Extract the [x, y] coordinate from the center of the cell holding the provided text.  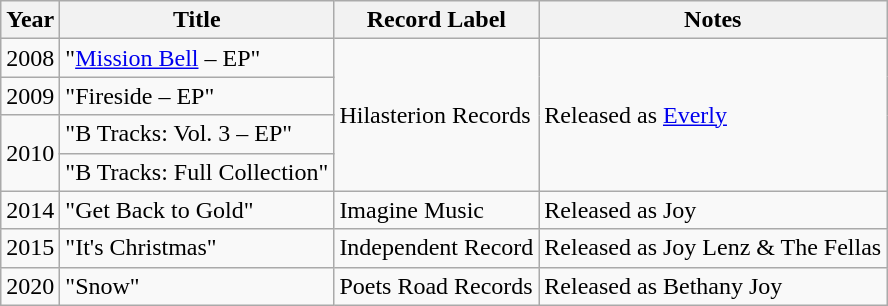
Record Label [436, 20]
"Fireside – EP" [197, 96]
"B Tracks: Vol. 3 – EP" [197, 134]
"Mission Bell – EP" [197, 58]
2020 [30, 286]
Notes [713, 20]
2008 [30, 58]
"Snow" [197, 286]
"Get Back to Gold" [197, 210]
Imagine Music [436, 210]
Released as Joy Lenz & The Fellas [713, 248]
Poets Road Records [436, 286]
2014 [30, 210]
2015 [30, 248]
Title [197, 20]
Released as Everly [713, 115]
"B Tracks: Full Collection" [197, 172]
2009 [30, 96]
Year [30, 20]
Hilasterion Records [436, 115]
Independent Record [436, 248]
2010 [30, 153]
Released as Bethany Joy [713, 286]
Released as Joy [713, 210]
"It's Christmas" [197, 248]
